Locate the cell with the specified text and output its (x, y) center coordinate. 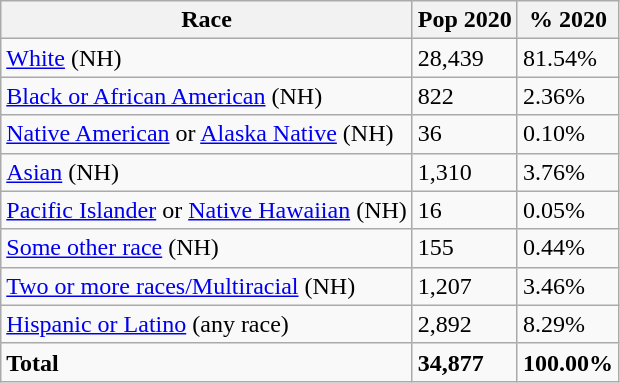
1,310 (464, 172)
100.00% (568, 362)
36 (464, 134)
2,892 (464, 324)
Hispanic or Latino (any race) (207, 324)
% 2020 (568, 20)
16 (464, 210)
Race (207, 20)
Total (207, 362)
34,877 (464, 362)
3.46% (568, 286)
Pop 2020 (464, 20)
822 (464, 96)
Some other race (NH) (207, 248)
2.36% (568, 96)
28,439 (464, 58)
Black or African American (NH) (207, 96)
0.44% (568, 248)
155 (464, 248)
Pacific Islander or Native Hawaiian (NH) (207, 210)
1,207 (464, 286)
Two or more races/Multiracial (NH) (207, 286)
8.29% (568, 324)
0.05% (568, 210)
Asian (NH) (207, 172)
0.10% (568, 134)
3.76% (568, 172)
Native American or Alaska Native (NH) (207, 134)
White (NH) (207, 58)
81.54% (568, 58)
